Detect which cell encompasses the target text, then output its [X, Y] center coordinate. 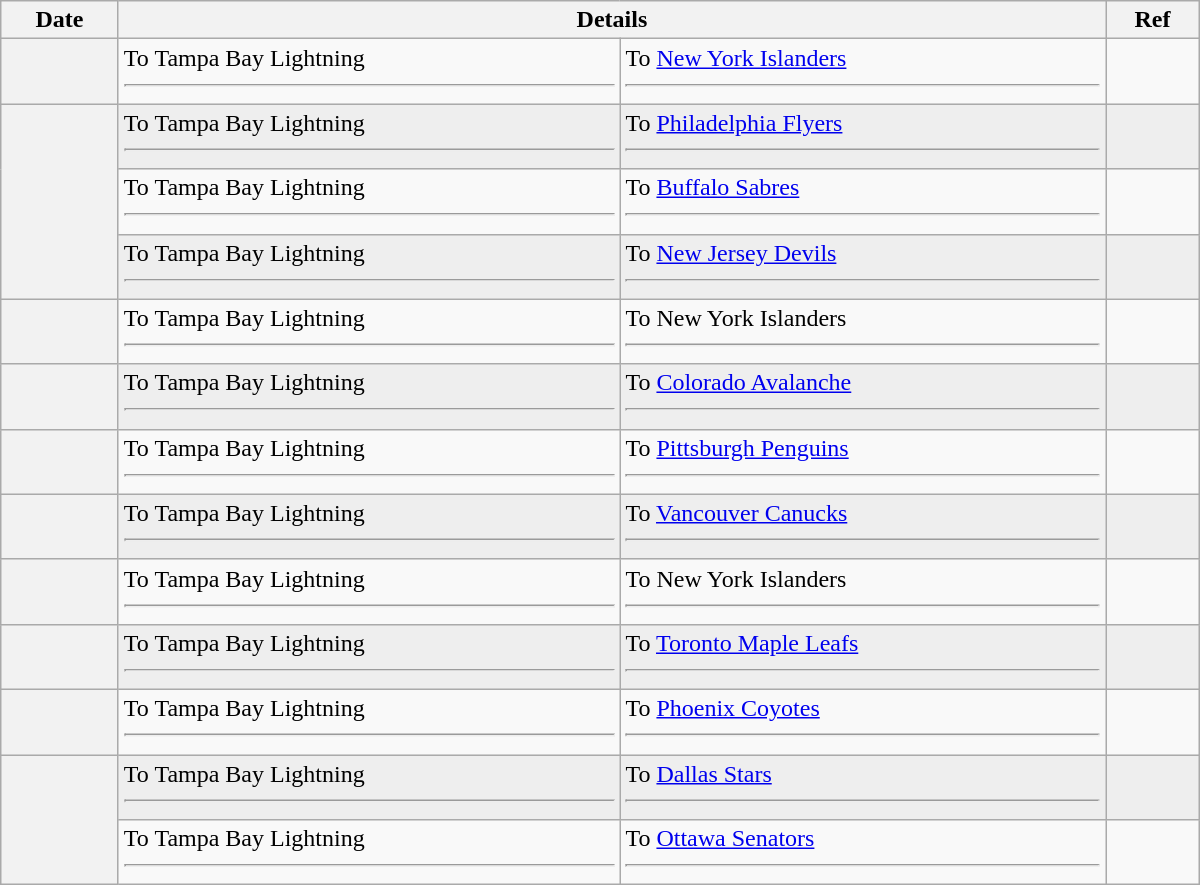
To Buffalo Sabres [863, 202]
Date [60, 20]
To Phoenix Coyotes [863, 722]
To New Jersey Devils [863, 266]
To Vancouver Canucks [863, 526]
To Toronto Maple Leafs [863, 656]
To Philadelphia Flyers [863, 136]
To Ottawa Senators [863, 852]
Details [612, 20]
To Colorado Avalanche [863, 396]
To Pittsburgh Penguins [863, 462]
To Dallas Stars [863, 786]
Ref [1153, 20]
